Return (X, Y) of the center of cell containing provided text 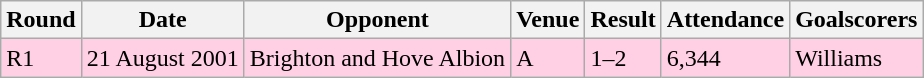
Result (623, 20)
Round (41, 20)
1–2 (623, 58)
Goalscorers (856, 20)
Attendance (725, 20)
Williams (856, 58)
6,344 (725, 58)
R1 (41, 58)
Venue (548, 20)
21 August 2001 (162, 58)
Brighton and Hove Albion (377, 58)
Date (162, 20)
A (548, 58)
Opponent (377, 20)
